Return the [x, y] coordinate for the center point of the cell that contains the specified text.  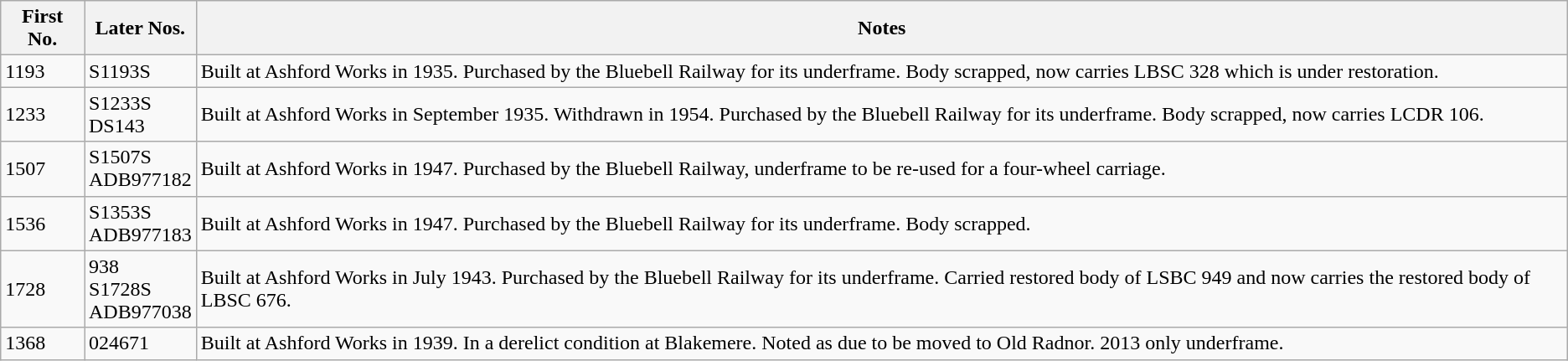
First No. [43, 28]
1193 [43, 71]
S1507SADB977182 [140, 169]
024671 [140, 343]
938S1728SADB977038 [140, 289]
Built at Ashford Works in 1947. Purchased by the Bluebell Railway for its underframe. Body scrapped. [881, 223]
Built at Ashford Works in 1939. In a derelict condition at Blakemere. Noted as due to be moved to Old Radnor. 2013 only underframe. [881, 343]
Built at Ashford Works in 1947. Purchased by the Bluebell Railway, underframe to be re-used for a four-wheel carriage. [881, 169]
Notes [881, 28]
1536 [43, 223]
Later Nos. [140, 28]
S1233SDS143 [140, 114]
1507 [43, 169]
1233 [43, 114]
Built at Ashford Works in 1935. Purchased by the Bluebell Railway for its underframe. Body scrapped, now carries LBSC 328 which is under restoration. [881, 71]
S1353SADB977183 [140, 223]
S1193S [140, 71]
1368 [43, 343]
1728 [43, 289]
